Return [x, y] of the center of cell containing provided text 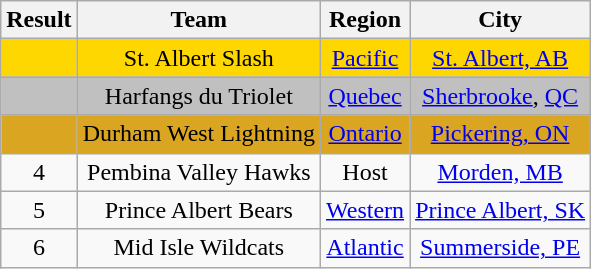
Mid Isle Wildcats [198, 248]
Team [198, 20]
St. Albert Slash [198, 58]
Pacific [364, 58]
Summerside, PE [500, 248]
5 [39, 210]
Result [39, 20]
4 [39, 172]
Pembina Valley Hawks [198, 172]
6 [39, 248]
Sherbrooke, QC [500, 96]
Prince Albert, SK [500, 210]
Host [364, 172]
Ontario [364, 134]
Morden, MB [500, 172]
Atlantic [364, 248]
Western [364, 210]
Prince Albert Bears [198, 210]
Harfangs du Triolet [198, 96]
Durham West Lightning [198, 134]
Pickering, ON [500, 134]
St. Albert, AB [500, 58]
Region [364, 20]
City [500, 20]
Quebec [364, 96]
